For the text-containing cell, return its midpoint in (X, Y) coordinate format. 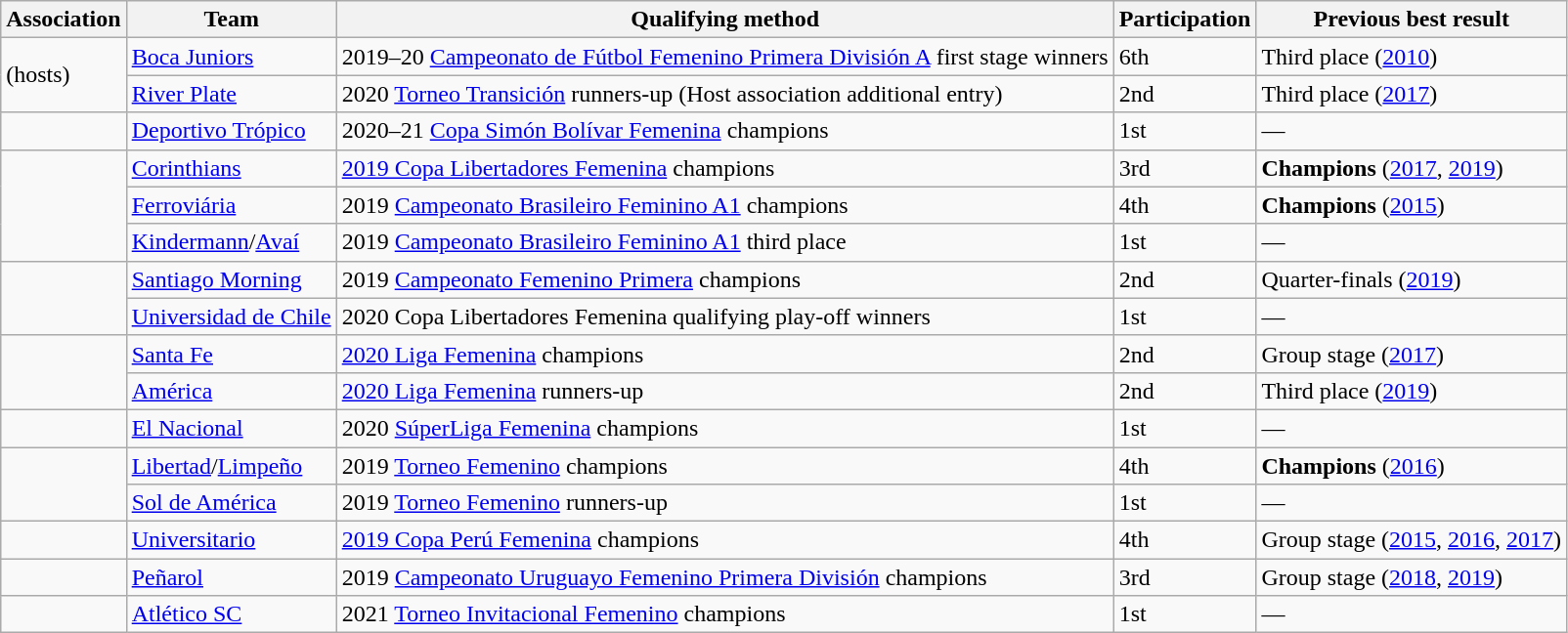
2019 Torneo Femenino champions (725, 466)
Third place (2019) (1412, 391)
Group stage (2017) (1412, 354)
Universitario (231, 540)
Champions (2015) (1412, 205)
Boca Juniors (231, 57)
2019 Copa Perú Femenina champions (725, 540)
Quarter-finals (2019) (1412, 279)
Group stage (2015, 2016, 2017) (1412, 540)
2020 Copa Libertadores Femenina qualifying play-off winners (725, 316)
Previous best result (1412, 20)
Sol de América (231, 503)
2019 Torneo Femenino runners-up (725, 503)
Libertad/Limpeño (231, 466)
Ferroviária (231, 205)
Group stage (2018, 2019) (1412, 577)
2019 Campeonato Brasileiro Feminino A1 champions (725, 205)
Qualifying method (725, 20)
2020 Torneo Transición runners-up (Host association additional entry) (725, 94)
Santiago Morning (231, 279)
Champions (2017, 2019) (1412, 168)
Team (231, 20)
Peñarol (231, 577)
River Plate (231, 94)
2019 Copa Libertadores Femenina champions (725, 168)
2021 Torneo Invitacional Femenino champions (725, 614)
Universidad de Chile (231, 316)
2019 Campeonato Brasileiro Feminino A1 third place (725, 242)
Champions (2016) (1412, 466)
2020–21 Copa Simón Bolívar Femenina champions (725, 131)
6th (1185, 57)
2019 Campeonato Uruguayo Femenino Primera División champions (725, 577)
Santa Fe (231, 354)
2020 Liga Femenina champions (725, 354)
Deportivo Trópico (231, 131)
Association (64, 20)
(hosts) (64, 75)
Third place (2017) (1412, 94)
América (231, 391)
2020 Liga Femenina runners-up (725, 391)
El Nacional (231, 428)
2019 Campeonato Femenino Primera champions (725, 279)
2020 SúperLiga Femenina champions (725, 428)
Atlético SC (231, 614)
2019–20 Campeonato de Fútbol Femenino Primera División A first stage winners (725, 57)
Third place (2010) (1412, 57)
Kindermann/Avaí (231, 242)
Participation (1185, 20)
Corinthians (231, 168)
